Search for the cell housing the specified text and yield its (x, y) center coordinate. 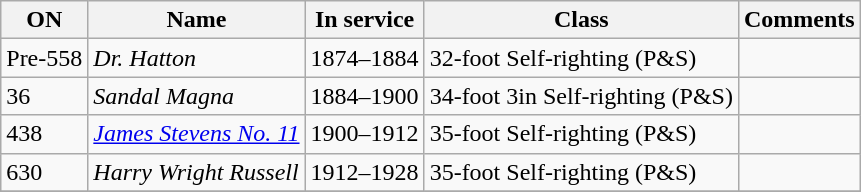
438 (44, 134)
Name (196, 20)
Sandal Magna (196, 96)
Pre-558 (44, 58)
James Stevens No. 11 (196, 134)
1884–1900 (364, 96)
Harry Wright Russell (196, 172)
Class (581, 20)
34-foot 3in Self-righting (P&S) (581, 96)
32-foot Self-righting (P&S) (581, 58)
Comments (799, 20)
Dr. Hatton (196, 58)
In service (364, 20)
1874–1884 (364, 58)
1912–1928 (364, 172)
1900–1912 (364, 134)
36 (44, 96)
630 (44, 172)
ON (44, 20)
